Provide the [X, Y] coordinate of the cell's center where the given text is located.  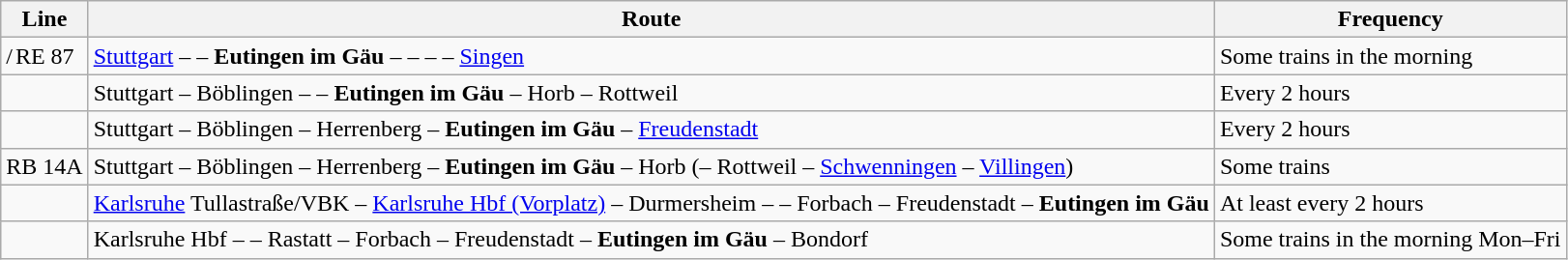
At least every 2 hours [1390, 203]
RB 14A [44, 166]
Stuttgart – Böblingen – Herrenberg – Eutingen im Gäu – Freudenstadt [652, 130]
Route [652, 19]
Karlsruhe Tullastraße/VBK – Karlsruhe Hbf (Vorplatz) – Durmersheim – – Forbach – Freudenstadt – Eutingen im Gäu [652, 203]
Some trains in the morning Mon–Fri [1390, 240]
Line [44, 19]
/ RE 87 [44, 56]
Some trains [1390, 166]
Stuttgart – Böblingen – Herrenberg – Eutingen im Gäu – Horb (– Rottweil – Schwenningen – Villingen) [652, 166]
Stuttgart – – Eutingen im Gäu – – – – Singen [652, 56]
Some trains in the morning [1390, 56]
Frequency [1390, 19]
Stuttgart – Böblingen – – Eutingen im Gäu – Horb – Rottweil [652, 93]
Karlsruhe Hbf – – Rastatt – Forbach – Freudenstadt – Eutingen im Gäu – Bondorf [652, 240]
